Identify which cell holds the provided text, then report its [x, y] central coordinate. 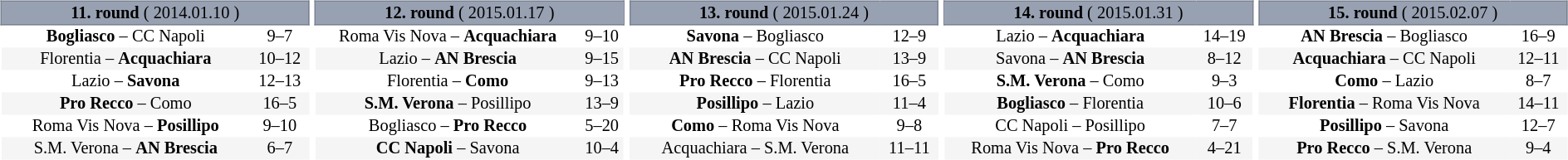
10–12 [279, 60]
12–13 [279, 81]
7–7 [1224, 126]
13. round ( 2015.01.24 ) [784, 12]
Como – Lazio [1384, 81]
9–7 [279, 36]
14–19 [1224, 36]
CC Napoli – Posillipo [1070, 126]
9–13 [601, 81]
16–9 [1538, 36]
S.M. Verona – Como [1070, 81]
9–8 [909, 126]
CC Napoli – Savona [448, 149]
Florentia – Roma Vis Nova [1384, 104]
14–11 [1538, 104]
9–4 [1538, 149]
Florentia – Acquachiara [125, 60]
Acquachiara – S.M. Verona [755, 149]
11–11 [909, 149]
AN Brescia – Bogliasco [1384, 36]
Roma Vis Nova – Pro Recco [1070, 149]
6–7 [279, 149]
Florentia – Como [448, 81]
S.M. Verona – AN Brescia [125, 149]
12. round ( 2015.01.17 ) [470, 12]
12–9 [909, 36]
Roma Vis Nova – Posillipo [125, 126]
8–7 [1538, 81]
AN Brescia – CC Napoli [755, 60]
Lazio – AN Brescia [448, 60]
Acquachiara – CC Napoli [1384, 60]
5–20 [601, 126]
12–11 [1538, 60]
14. round ( 2015.01.31 ) [1098, 12]
15. round ( 2015.02.07 ) [1414, 12]
Bogliasco – Pro Recco [448, 126]
S.M. Verona – Posillipo [448, 104]
Bogliasco – CC Napoli [125, 36]
10–4 [601, 149]
11. round ( 2014.01.10 ) [154, 12]
Como – Roma Vis Nova [755, 126]
Pro Recco – S.M. Verona [1384, 149]
Savona – Bogliasco [755, 36]
Roma Vis Nova – Acquachiara [448, 36]
9–15 [601, 60]
Pro Recco – Como [125, 104]
Lazio – Acquachiara [1070, 36]
Bogliasco – Florentia [1070, 104]
Savona – AN Brescia [1070, 60]
Posillipo – Lazio [755, 104]
Pro Recco – Florentia [755, 81]
11–4 [909, 104]
Lazio – Savona [125, 81]
10–6 [1224, 104]
Posillipo – Savona [1384, 126]
4–21 [1224, 149]
12–7 [1538, 126]
8–12 [1224, 60]
9–3 [1224, 81]
